Output the (x, y) coordinate of the center of the cell containing the given text.  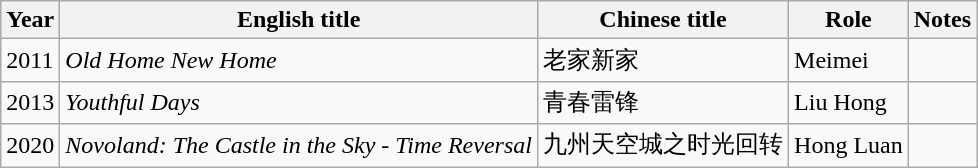
2020 (30, 146)
Old Home New Home (299, 60)
Novoland: The Castle in the Sky - Time Reversal (299, 146)
Role (849, 20)
Meimei (849, 60)
Hong Luan (849, 146)
九州天空城之时光回转 (662, 146)
青春雷锋 (662, 102)
Youthful Days (299, 102)
English title (299, 20)
老家新家 (662, 60)
2011 (30, 60)
Chinese title (662, 20)
Notes (942, 20)
2013 (30, 102)
Year (30, 20)
Liu Hong (849, 102)
